Return [X, Y] of the center of cell containing provided text 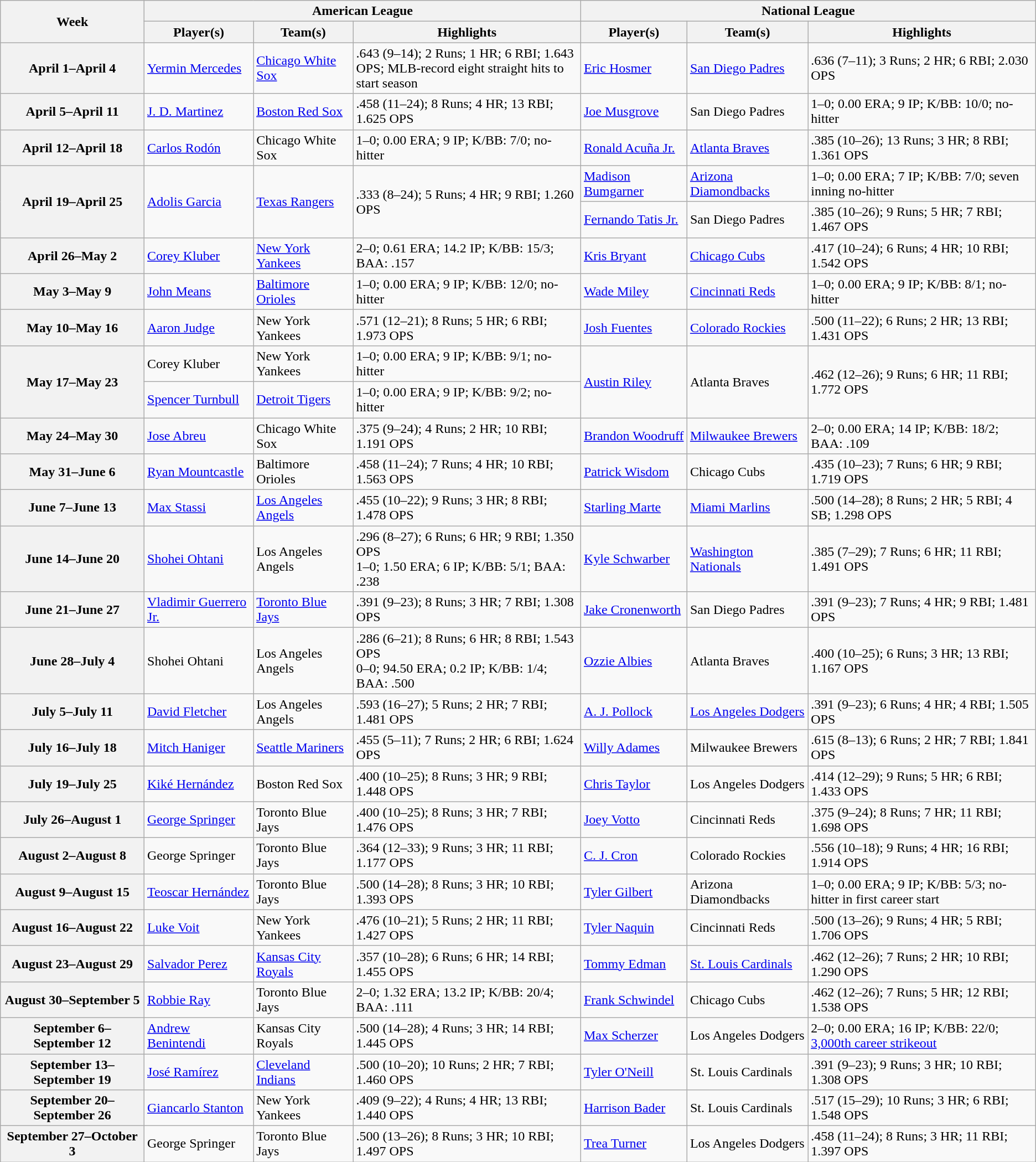
1–0; 0.00 ERA; 9 IP; K/BB: 7/0; no-hitter [467, 147]
.391 (9–23); 6 Runs; 4 HR; 4 RBI; 1.505 OPS [922, 712]
.643 (9–14); 2 Runs; 1 HR; 6 RBI; 1.643 OPS; MLB-record eight straight hits to start season [467, 68]
José Ramírez [199, 1072]
Kyle Schwarber [634, 559]
.500 (14–28); 8 Runs; 2 HR; 5 RBI; 4 SB; 1.298 OPS [922, 508]
.500 (13–26); 9 Runs; 4 HR; 5 RBI; 1.706 OPS [922, 928]
Tyler O'Neill [634, 1072]
.296 (8–27); 6 Runs; 6 HR; 9 RBI; 1.350 OPS1–0; 1.50 ERA; 6 IP; K/BB: 5/1; BAA: .238 [467, 559]
Salvador Perez [199, 963]
.556 (10–18); 9 Runs; 4 HR; 16 RBI; 1.914 OPS [922, 856]
.385 (10–26); 9 Runs; 5 HR; 7 RBI; 1.467 OPS [922, 219]
Ryan Mountcastle [199, 472]
June 28–July 4 [72, 661]
May 31–June 6 [72, 472]
.455 (10–22); 9 Runs; 3 HR; 8 RBI; 1.478 OPS [467, 508]
August 30–September 5 [72, 1000]
Week [72, 22]
Carlos Rodón [199, 147]
Patrick Wisdom [634, 472]
1–0; 0.00 ERA; 7 IP; K/BB: 7/0; seven inning no-hitter [922, 184]
June 7–June 13 [72, 508]
.500 (11–22); 6 Runs; 2 HR; 13 RBI; 1.431 OPS [922, 328]
.462 (12–26); 9 Runs; 6 HR; 11 RBI; 1.772 OPS [922, 381]
Josh Fuentes [634, 328]
Teoscar Hernández [199, 891]
July 26–August 1 [72, 819]
April 19–April 25 [72, 202]
Ozzie Albies [634, 661]
.391 (9–23); 7 Runs; 4 HR; 9 RBI; 1.481 OPS [922, 610]
Robbie Ray [199, 1000]
Max Scherzer [634, 1035]
.414 (12–29); 9 Runs; 5 HR; 6 RBI; 1.433 OPS [922, 784]
.476 (10–21); 5 Runs; 2 HR; 11 RBI; 1.427 OPS [467, 928]
July 5–July 11 [72, 712]
Mitch Haniger [199, 747]
May 24–May 30 [72, 435]
Aaron Judge [199, 328]
May 3–May 9 [72, 291]
.391 (9–23); 8 Runs; 3 HR; 7 RBI; 1.308 OPS [467, 610]
April 5–April 11 [72, 112]
.400 (10–25); 6 Runs; 3 HR; 13 RBI; 1.167 OPS [922, 661]
Kiké Hernández [199, 784]
.417 (10–24); 6 Runs; 4 HR; 10 RBI; 1.542 OPS [922, 256]
April 12–April 18 [72, 147]
.593 (16–27); 5 Runs; 2 HR; 7 RBI; 1.481 OPS [467, 712]
Brandon Woodruff [634, 435]
Eric Hosmer [634, 68]
.517 (15–29); 10 Runs; 3 HR; 6 RBI; 1.548 OPS [922, 1108]
.375 (9–24); 8 Runs; 7 HR; 11 RBI; 1.698 OPS [922, 819]
September 20–September 26 [72, 1108]
September 13–September 19 [72, 1072]
.500 (14–28); 8 Runs; 3 HR; 10 RBI; 1.393 OPS [467, 891]
American League [363, 11]
Ronald Acuña Jr. [634, 147]
.364 (12–33); 9 Runs; 3 HR; 11 RBI; 1.177 OPS [467, 856]
Luke Voit [199, 928]
September 6–September 12 [72, 1035]
Yermin Mercedes [199, 68]
Trea Turner [634, 1144]
.455 (5–11); 7 Runs; 2 HR; 6 RBI; 1.624 OPS [467, 747]
Spencer Turnbull [199, 400]
Jake Cronenworth [634, 610]
.286 (6–21); 8 Runs; 6 HR; 8 RBI; 1.543 OPS0–0; 94.50 ERA; 0.2 IP; K/BB: 1/4; BAA: .500 [467, 661]
1–0; 0.00 ERA; 9 IP; K/BB: 9/2; no-hitter [467, 400]
May 10–May 16 [72, 328]
David Fletcher [199, 712]
Max Stassi [199, 508]
Texas Rangers [303, 202]
Seattle Mariners [303, 747]
1–0; 0.00 ERA; 9 IP; K/BB: 12/0; no-hitter [467, 291]
.462 (12–26); 7 Runs; 2 HR; 10 RBI; 1.290 OPS [922, 963]
.400 (10–25); 8 Runs; 3 HR; 7 RBI; 1.476 OPS [467, 819]
August 9–August 15 [72, 891]
April 1–April 4 [72, 68]
Starling Marte [634, 508]
Madison Bumgarner [634, 184]
C. J. Cron [634, 856]
Miami Marlins [747, 508]
1–0; 0.00 ERA; 9 IP; K/BB: 10/0; no-hitter [922, 112]
.400 (10–25); 8 Runs; 3 HR; 9 RBI; 1.448 OPS [467, 784]
May 17–May 23 [72, 381]
Tyler Naquin [634, 928]
Tyler Gilbert [634, 891]
Wade Miley [634, 291]
Adolis Garcia [199, 202]
.571 (12–21); 8 Runs; 5 HR; 6 RBI; 1.973 OPS [467, 328]
.500 (10–20); 10 Runs; 2 HR; 7 RBI; 1.460 OPS [467, 1072]
Willy Adames [634, 747]
Washington Nationals [747, 559]
Frank Schwindel [634, 1000]
2–0; 0.61 ERA; 14.2 IP; K/BB: 15/3; BAA: .157 [467, 256]
.375 (9–24); 4 Runs; 2 HR; 10 RBI; 1.191 OPS [467, 435]
Giancarlo Stanton [199, 1108]
Harrison Bader [634, 1108]
2–0; 0.00 ERA; 14 IP; K/BB: 18/2; BAA: .109 [922, 435]
July 19–July 25 [72, 784]
.500 (14–28); 4 Runs; 3 HR; 14 RBI; 1.445 OPS [467, 1035]
Austin Riley [634, 381]
.458 (11–24); 8 Runs; 4 HR; 13 RBI; 1.625 OPS [467, 112]
.458 (11–24); 8 Runs; 3 HR; 11 RBI; 1.397 OPS [922, 1144]
September 27–October 3 [72, 1144]
.385 (7–29); 7 Runs; 6 HR; 11 RBI; 1.491 OPS [922, 559]
Joe Musgrove [634, 112]
.391 (9–23); 9 Runs; 3 HR; 10 RBI; 1.308 OPS [922, 1072]
.385 (10–26); 13 Runs; 3 HR; 8 RBI; 1.361 OPS [922, 147]
.458 (11–24); 7 Runs; 4 HR; 10 RBI; 1.563 OPS [467, 472]
1–0; 0.00 ERA; 9 IP; K/BB: 9/1; no-hitter [467, 363]
Vladimir Guerrero Jr. [199, 610]
June 14–June 20 [72, 559]
National League [808, 11]
1–0; 0.00 ERA; 9 IP; K/BB: 8/1; no-hitter [922, 291]
Jose Abreu [199, 435]
.462 (12–26); 7 Runs; 5 HR; 12 RBI; 1.538 OPS [922, 1000]
A. J. Pollock [634, 712]
July 16–July 18 [72, 747]
.500 (13–26); 8 Runs; 3 HR; 10 RBI; 1.497 OPS [467, 1144]
John Means [199, 291]
Joey Votto [634, 819]
Fernando Tatis Jr. [634, 219]
.615 (8–13); 6 Runs; 2 HR; 7 RBI; 1.841 OPS [922, 747]
.357 (10–28); 6 Runs; 6 HR; 14 RBI; 1.455 OPS [467, 963]
J. D. Martinez [199, 112]
.333 (8–24); 5 Runs; 4 HR; 9 RBI; 1.260 OPS [467, 202]
August 2–August 8 [72, 856]
Chris Taylor [634, 784]
April 26–May 2 [72, 256]
Tommy Edman [634, 963]
Detroit Tigers [303, 400]
Andrew Benintendi [199, 1035]
Kris Bryant [634, 256]
2–0; 1.32 ERA; 13.2 IP; K/BB: 20/4; BAA: .111 [467, 1000]
.409 (9–22); 4 Runs; 4 HR; 13 RBI; 1.440 OPS [467, 1108]
August 23–August 29 [72, 963]
.636 (7–11); 3 Runs; 2 HR; 6 RBI; 2.030 OPS [922, 68]
2–0; 0.00 ERA; 16 IP; K/BB: 22/0; 3,000th career strikeout [922, 1035]
Cleveland Indians [303, 1072]
1–0; 0.00 ERA; 9 IP; K/BB: 5/3; no-hitter in first career start [922, 891]
.435 (10–23); 7 Runs; 6 HR; 9 RBI; 1.719 OPS [922, 472]
August 16–August 22 [72, 928]
June 21–June 27 [72, 610]
